Locate the cell with the specified text and output its [X, Y] center coordinate. 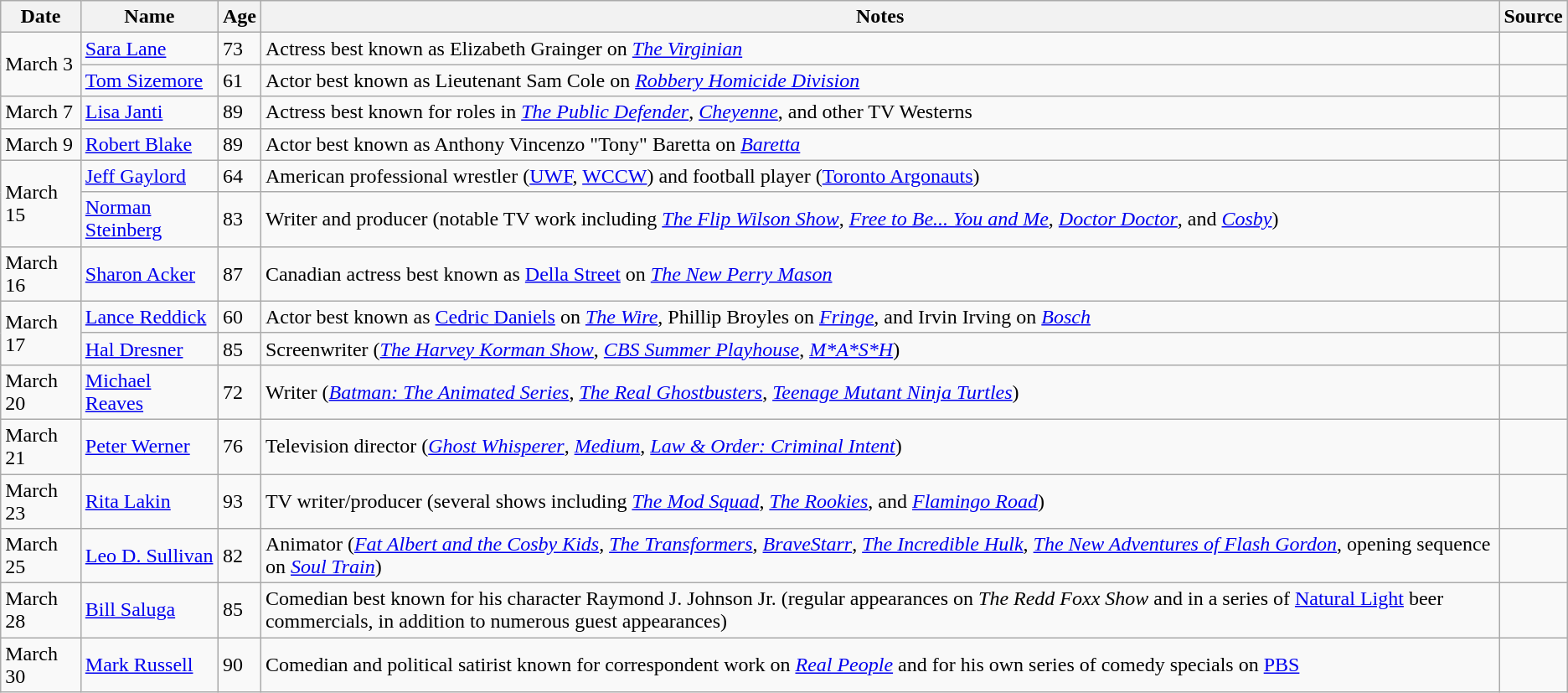
Mark Russell [149, 665]
90 [240, 665]
93 [240, 501]
Sharon Acker [149, 273]
Writer and producer (notable TV work including The Flip Wilson Show, Free to Be... You and Me, Doctor Doctor, and Cosby) [879, 220]
March 9 [41, 144]
Robert Blake [149, 144]
Source [1533, 17]
Actor best known as Cedric Daniels on The Wire, Phillip Broyles on Fringe, and Irvin Irving on Bosch [879, 317]
Screenwriter (The Harvey Korman Show, CBS Summer Playhouse, M*A*S*H) [879, 349]
American professional wrestler (UWF, WCCW) and football player (Toronto Argonauts) [879, 176]
Rita Lakin [149, 501]
March 20 [41, 392]
March 3 [41, 65]
83 [240, 220]
March 15 [41, 203]
March 25 [41, 556]
Jeff Gaylord [149, 176]
61 [240, 80]
Michael Reaves [149, 392]
Date [41, 17]
Lisa Janti [149, 112]
Leo D. Sullivan [149, 556]
87 [240, 273]
March 7 [41, 112]
60 [240, 317]
64 [240, 176]
March 16 [41, 273]
Norman Steinberg [149, 220]
Actor best known as Lieutenant Sam Cole on Robbery Homicide Division [879, 80]
Name [149, 17]
Bill Saluga [149, 610]
Tom Sizemore [149, 80]
Notes [879, 17]
73 [240, 49]
76 [240, 446]
TV writer/producer (several shows including The Mod Squad, The Rookies, and Flamingo Road) [879, 501]
March 21 [41, 446]
82 [240, 556]
Canadian actress best known as Della Street on The New Perry Mason [879, 273]
March 17 [41, 333]
72 [240, 392]
Hal Dresner [149, 349]
Actress best known as Elizabeth Grainger on The Virginian [879, 49]
March 28 [41, 610]
Television director (Ghost Whisperer, Medium, Law & Order: Criminal Intent) [879, 446]
Writer (Batman: The Animated Series, The Real Ghostbusters, Teenage Mutant Ninja Turtles) [879, 392]
Comedian and political satirist known for correspondent work on Real People and for his own series of comedy specials on PBS [879, 665]
Lance Reddick [149, 317]
Age [240, 17]
Actress best known for roles in The Public Defender, Cheyenne, and other TV Westerns [879, 112]
Peter Werner [149, 446]
Actor best known as Anthony Vincenzo "Tony" Baretta on Baretta [879, 144]
Sara Lane [149, 49]
March 30 [41, 665]
March 23 [41, 501]
